From the cell containing the given text, extract its center point as [X, Y] coordinate. 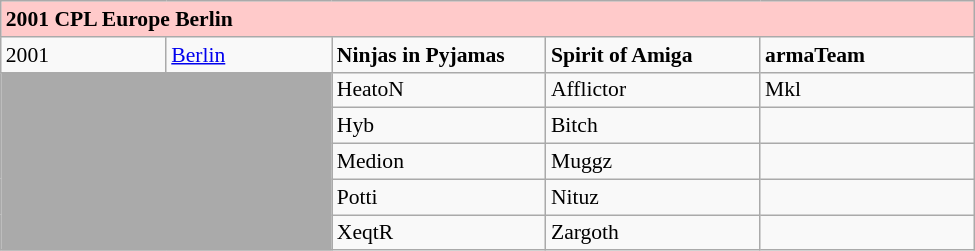
Muggz [653, 161]
Afflictor [653, 90]
Potti [439, 197]
Nituz [653, 197]
2001 CPL Europe Berlin [488, 19]
Ninjas in Pyjamas [439, 54]
XeqtR [439, 232]
Medion [439, 161]
2001 [84, 54]
Mkl [867, 90]
Spirit of Amiga [653, 54]
armaTeam [867, 54]
Bitch [653, 126]
Berlin [248, 54]
Zargoth [653, 232]
Hyb [439, 126]
HeatoN [439, 90]
